Identify which cell holds the provided text, then report its [x, y] central coordinate. 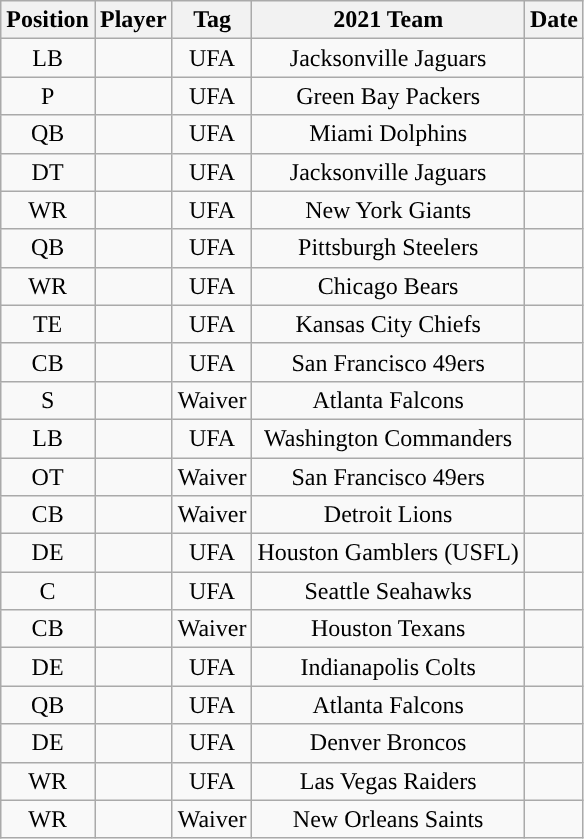
Chicago Bears [388, 286]
Pittsburgh Steelers [388, 248]
Green Bay Packers [388, 96]
Tag [212, 20]
2021 Team [388, 20]
Seattle Seahawks [388, 591]
Denver Broncos [388, 743]
OT [48, 477]
New York Giants [388, 210]
S [48, 400]
C [48, 591]
Detroit Lions [388, 515]
Miami Dolphins [388, 134]
Houston Texans [388, 629]
Position [48, 20]
Washington Commanders [388, 438]
Player [133, 20]
P [48, 96]
New Orleans Saints [388, 819]
Kansas City Chiefs [388, 324]
TE [48, 324]
Houston Gamblers (USFL) [388, 553]
Indianapolis Colts [388, 667]
Date [554, 20]
Las Vegas Raiders [388, 781]
DT [48, 172]
